Search for the cell housing the specified text and yield its (X, Y) center coordinate. 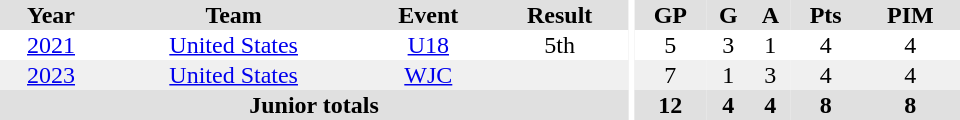
Junior totals (314, 105)
PIM (910, 15)
WJC (428, 75)
Pts (826, 15)
Team (234, 15)
5th (560, 45)
5 (670, 45)
7 (670, 75)
G (728, 15)
Event (428, 15)
2023 (51, 75)
12 (670, 105)
2021 (51, 45)
Result (560, 15)
U18 (428, 45)
GP (670, 15)
Year (51, 15)
A (770, 15)
